Return the (X, Y) coordinate for the center point of the cell that contains the specified text.  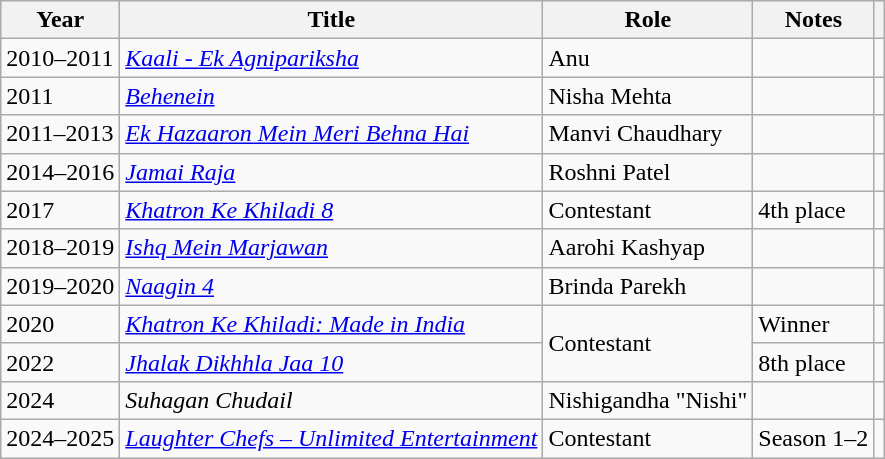
2019–2020 (60, 286)
Year (60, 20)
Khatron Ke Khiladi 8 (332, 210)
Season 1–2 (814, 438)
Jhalak Dikhhla Jaa 10 (332, 362)
2017 (60, 210)
Title (332, 20)
4th place (814, 210)
Manvi Chaudhary (648, 134)
2024 (60, 400)
Kaali - Ek Agnipariksha (332, 58)
Suhagan Chudail (332, 400)
Ishq Mein Marjawan (332, 248)
Anu (648, 58)
Khatron Ke Khiladi: Made in India (332, 324)
Roshni Patel (648, 172)
Laughter Chefs – Unlimited Entertainment (332, 438)
2011–2013 (60, 134)
2014–2016 (60, 172)
Winner (814, 324)
8th place (814, 362)
2010–2011 (60, 58)
2018–2019 (60, 248)
2011 (60, 96)
Jamai Raja (332, 172)
Ek Hazaaron Mein Meri Behna Hai (332, 134)
Role (648, 20)
Behenein (332, 96)
Nishigandha "Nishi" (648, 400)
2024–2025 (60, 438)
Nisha Mehta (648, 96)
Aarohi Kashyap (648, 248)
2022 (60, 362)
Naagin 4 (332, 286)
Notes (814, 20)
Brinda Parekh (648, 286)
2020 (60, 324)
